Capture the cell that displays the provided text and extract its [X, Y] central coordinate. 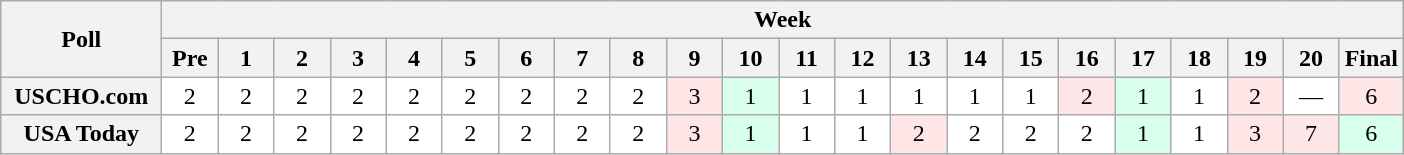
Poll [82, 39]
17 [1143, 58]
14 [975, 58]
18 [1199, 58]
Week [783, 20]
Final [1371, 58]
10 [750, 58]
Pre [190, 58]
USA Today [82, 134]
15 [1031, 58]
19 [1255, 58]
9 [694, 58]
5 [470, 58]
— [1311, 96]
20 [1311, 58]
4 [414, 58]
12 [863, 58]
USCHO.com [82, 96]
11 [806, 58]
16 [1087, 58]
8 [638, 58]
13 [919, 58]
